Return the [X, Y] coordinate for the center point of the cell that contains the specified text.  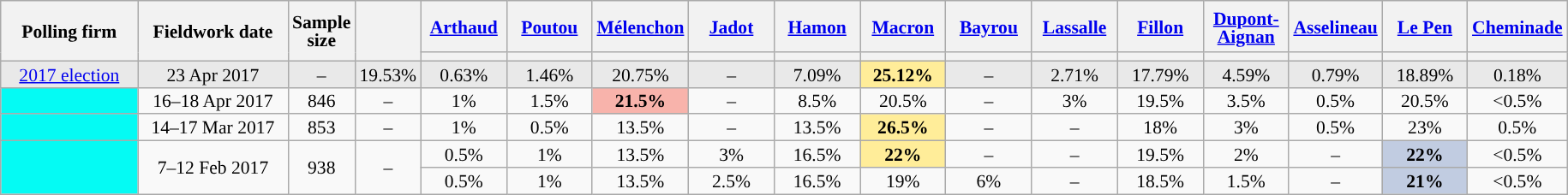
Dupont-Aignan [1246, 27]
4.59% [1246, 74]
18% [1160, 128]
Asselineau [1335, 27]
Fieldwork date [212, 31]
2.71% [1074, 74]
18.5% [1160, 181]
26.5% [903, 128]
Mélenchon [640, 27]
23 Apr 2017 [212, 74]
21% [1425, 181]
23% [1425, 128]
20.75% [640, 74]
2% [1246, 154]
Arthaud [464, 27]
14–17 Mar 2017 [212, 128]
8.5% [817, 101]
Lassalle [1074, 27]
Samplesize [321, 31]
7–12 Feb 2017 [212, 168]
16–18 Apr 2017 [212, 101]
0.79% [1335, 74]
1.46% [549, 74]
Bayrou [989, 27]
Macron [903, 27]
Cheminade [1517, 27]
25.12% [903, 74]
Poutou [549, 27]
938 [321, 168]
Le Pen [1425, 27]
0.18% [1517, 74]
3.5% [1246, 101]
Fillon [1160, 27]
2017 election [69, 74]
17.79% [1160, 74]
7.09% [817, 74]
18.89% [1425, 74]
846 [321, 101]
21.5% [640, 101]
Hamon [817, 27]
Jadot [731, 27]
19.53% [387, 74]
6% [989, 181]
2.5% [731, 181]
19% [903, 181]
0.63% [464, 74]
853 [321, 128]
Polling firm [69, 31]
